From the cell containing the given text, extract its center point as [X, Y] coordinate. 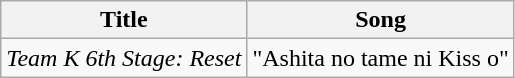
"Ashita no tame ni Kiss o" [380, 58]
Song [380, 20]
Title [124, 20]
Team K 6th Stage: Reset [124, 58]
